Pinpoint the cell where the given text exists, returning its [X, Y] midpoint coordinate. 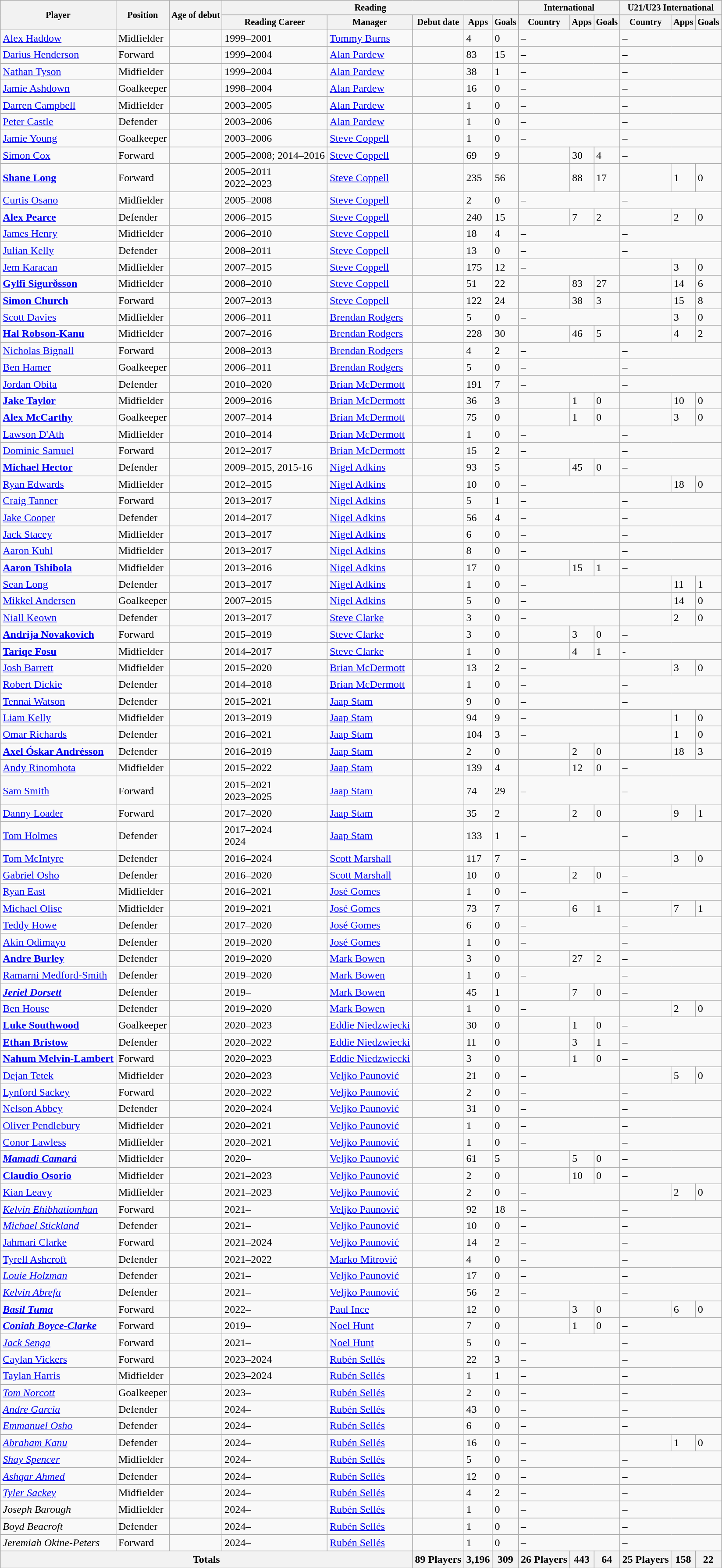
73 [478, 908]
Julian Kelly [58, 250]
443 [582, 1560]
James Henry [58, 234]
Ryan East [58, 892]
46 [582, 334]
Jack Senga [58, 1343]
Alex Pearce [58, 217]
51 [478, 284]
Danny Loader [58, 813]
Andre Garcia [58, 1409]
Claudio Osorio [58, 1175]
Simon Church [58, 300]
Sam Smith [58, 790]
Coniah Boyce-Clarke [58, 1326]
Gylfi Sigurðsson [58, 284]
Jake Cooper [58, 518]
2016–2024 [275, 858]
International [569, 8]
Scott Davies [58, 317]
Joseph Barough [58, 1509]
Ashqar Ahmed [58, 1476]
133 [478, 836]
26 Players [544, 1560]
Ethan Bristow [58, 1042]
228 [478, 334]
2022– [275, 1309]
2009–2016 [275, 400]
Akin Odimayo [58, 942]
104 [478, 735]
Jake Taylor [58, 400]
Peter Castle [58, 121]
Jeremiah Okine-Peters [58, 1543]
2005–2008 [275, 200]
61 [478, 1159]
2016–2020 [275, 875]
2008–2010 [275, 284]
Omar Richards [58, 735]
2017–2024 2024 [275, 836]
2021–2022 [275, 1259]
Emmanuel Osho [58, 1426]
2016–2019 [275, 751]
Nathan Tyson [58, 71]
92 [478, 1209]
Aaron Kuhl [58, 551]
Lynford Sackey [58, 1092]
2007–2013 [275, 300]
Tommy Burns [370, 38]
2015–2021 [275, 701]
Totals [206, 1560]
Nelson Abbey [58, 1109]
2007–2014 [275, 417]
Jack Stacey [58, 534]
93 [478, 468]
117 [478, 858]
2008–2013 [275, 350]
24 [505, 300]
Darius Henderson [58, 55]
Kelvin Abrefa [58, 1293]
- [671, 651]
Craig Tanner [58, 501]
Age of debut [196, 15]
175 [478, 267]
64 [607, 1560]
43 [478, 1409]
Jamie Ashdown [58, 88]
Nicholas Bignall [58, 350]
Paul Ince [370, 1309]
Boyd Beacroft [58, 1526]
Tom Holmes [58, 836]
2013–2016 [275, 568]
2006–2015 [275, 217]
35 [478, 813]
Marko Mitrović [370, 1259]
191 [478, 384]
2005–2008; 2014–2016 [275, 155]
Ben House [58, 1009]
Taylan Harris [58, 1376]
2008–2011 [275, 250]
2012–2017 [275, 451]
3,196 [478, 1560]
1998–2004 [275, 88]
2010–2014 [275, 434]
Alex Haddow [58, 38]
2015–2019 [275, 634]
2015–2020 [275, 668]
2010–2020 [275, 384]
Dominic Samuel [58, 451]
139 [478, 768]
Shay Spencer [58, 1459]
Michael Stickland [58, 1225]
Caylan Vickers [58, 1359]
2015–2022 [275, 768]
309 [505, 1560]
Ramarni Medford-Smith [58, 975]
Jamie Young [58, 138]
Alex McCarthy [58, 417]
235 [478, 178]
21 [478, 1075]
Louie Holzman [58, 1276]
Mikkel Andersen [58, 601]
2019–2021 [275, 908]
Lawson D'Ath [58, 434]
Nahum Melvin-Lambert [58, 1059]
2006–2010 [275, 234]
Niall Keown [58, 618]
Player [58, 15]
Andre Burley [58, 958]
Dejan Tetek [58, 1075]
Michael Hector [58, 468]
Oliver Pendlebury [58, 1125]
2009–2015, 2015-16 [275, 468]
122 [478, 300]
Reading [370, 8]
240 [478, 217]
Tyler Sackey [58, 1493]
29 [505, 790]
2012–2015 [275, 484]
2020– [275, 1159]
Gabriel Osho [58, 875]
Luke Southwood [58, 1025]
Curtis Osano [58, 200]
2021–2024 [275, 1242]
Josh Barrett [58, 668]
Aaron Tshibola [58, 568]
2013–2019 [275, 718]
Tennai Watson [58, 701]
158 [683, 1560]
Simon Cox [58, 155]
89 Players [438, 1560]
Jordan Obita [58, 384]
2005–2011 2022–2023 [275, 178]
31 [478, 1109]
2023– [275, 1393]
U21/U23 International [671, 8]
Basil Tuma [58, 1309]
75 [478, 417]
2015–2021 2023–2025 [275, 790]
Kian Leavy [58, 1192]
Darren Campbell [58, 105]
Hal Robson-Kanu [58, 334]
Jeriel Dorsett [58, 992]
Teddy Howe [58, 925]
Michael Olise [58, 908]
2020–2024 [275, 1109]
Mamadi Camará [58, 1159]
74 [478, 790]
Manager [370, 22]
Liam Kelly [58, 718]
Tariqe Fosu [58, 651]
Axel Óskar Andrésson [58, 751]
Tom Norcott [58, 1393]
Tom McIntyre [58, 858]
Tyrell Ashcroft [58, 1259]
Ben Hamer [58, 367]
Jem Karacan [58, 267]
Shane Long [58, 178]
Jahmari Clarke [58, 1242]
Andrija Novakovich [58, 634]
Sean Long [58, 584]
94 [478, 718]
Debut date [438, 22]
2014–2018 [275, 684]
Andy Rinomhota [58, 768]
69 [478, 155]
Ryan Edwards [58, 484]
88 [582, 178]
Robert Dickie [58, 684]
1999–2001 [275, 38]
Reading Career [275, 22]
36 [478, 400]
Position [142, 15]
Conor Lawless [58, 1142]
Kelvin Ehibhatiomhan [58, 1209]
25 Players [645, 1560]
Abraham Kanu [58, 1443]
2007–2016 [275, 334]
2003–2005 [275, 105]
